Output the [x, y] coordinate of the center of the cell containing the given text.  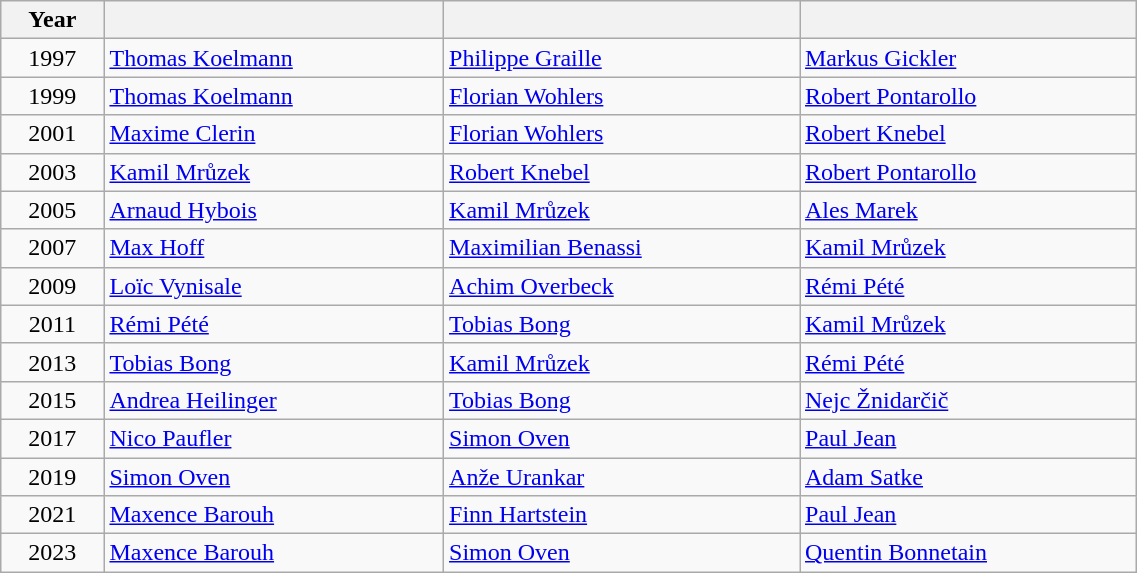
Arnaud Hybois [274, 210]
2011 [52, 324]
Markus Gickler [968, 58]
Achim Overbeck [622, 286]
2019 [52, 477]
Loïc Vynisale [274, 286]
2007 [52, 248]
Quentin Bonnetain [968, 553]
Nejc Žnidarčič [968, 400]
2017 [52, 438]
1997 [52, 58]
Anže Urankar [622, 477]
Finn Hartstein [622, 515]
Year [52, 20]
2023 [52, 553]
2021 [52, 515]
Maximilian Benassi [622, 248]
Nico Paufler [274, 438]
2009 [52, 286]
Max Hoff [274, 248]
Ales Marek [968, 210]
Philippe Graille [622, 58]
Adam Satke [968, 477]
Maxime Clerin [274, 134]
2003 [52, 172]
Andrea Heilinger [274, 400]
2005 [52, 210]
2013 [52, 362]
2015 [52, 400]
2001 [52, 134]
1999 [52, 96]
